Locate the cell with the specified text and output its (X, Y) center coordinate. 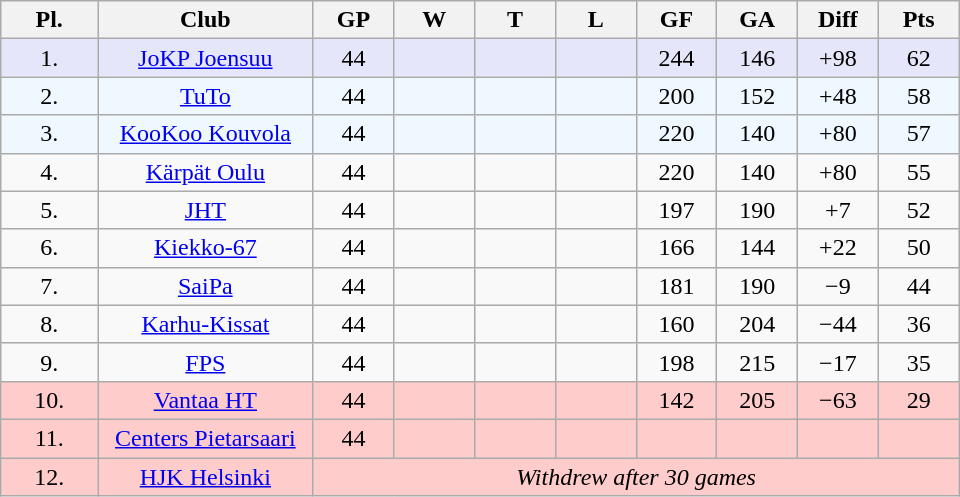
+22 (838, 248)
Withdrew after 30 games (636, 477)
Pl. (50, 20)
181 (676, 286)
52 (918, 210)
57 (918, 134)
T (516, 20)
Kärpät Oulu (206, 172)
244 (676, 58)
Vantaa HT (206, 400)
50 (918, 248)
36 (918, 324)
160 (676, 324)
Pts (918, 20)
142 (676, 400)
Club (206, 20)
200 (676, 96)
11. (50, 438)
5. (50, 210)
204 (758, 324)
9. (50, 362)
Karhu-Kissat (206, 324)
205 (758, 400)
Kiekko-67 (206, 248)
+7 (838, 210)
GF (676, 20)
35 (918, 362)
198 (676, 362)
FPS (206, 362)
1. (50, 58)
152 (758, 96)
Centers Pietarsaari (206, 438)
12. (50, 477)
8. (50, 324)
−44 (838, 324)
−17 (838, 362)
146 (758, 58)
215 (758, 362)
197 (676, 210)
SaiPa (206, 286)
10. (50, 400)
7. (50, 286)
JoKP Joensuu (206, 58)
HJK Helsinki (206, 477)
166 (676, 248)
29 (918, 400)
KooKoo Kouvola (206, 134)
4. (50, 172)
−9 (838, 286)
TuTo (206, 96)
62 (918, 58)
3. (50, 134)
GP (354, 20)
−63 (838, 400)
Diff (838, 20)
6. (50, 248)
JHT (206, 210)
+98 (838, 58)
L (596, 20)
W (434, 20)
+48 (838, 96)
58 (918, 96)
GA (758, 20)
55 (918, 172)
2. (50, 96)
144 (758, 248)
